Output the [X, Y] coordinate of the center of the cell containing the given text.  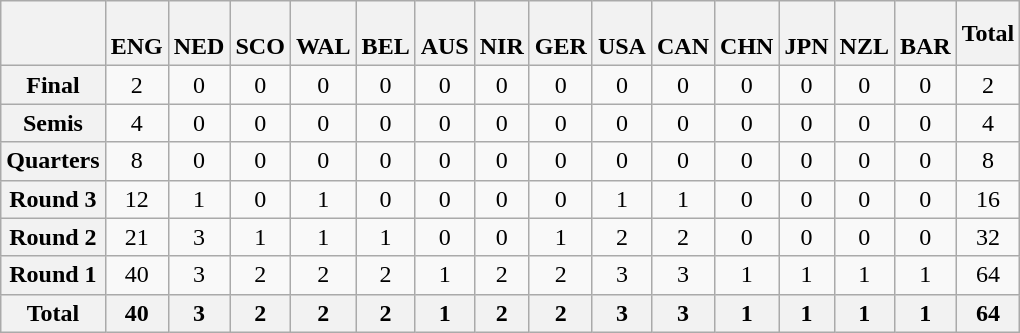
NZL [864, 34]
SCO [260, 34]
Quarters [53, 161]
AUS [444, 34]
Round 1 [53, 275]
USA [622, 34]
21 [136, 237]
32 [988, 237]
WAL [323, 34]
NED [199, 34]
Round 3 [53, 199]
JPN [806, 34]
16 [988, 199]
CAN [682, 34]
BAR [925, 34]
GER [560, 34]
NIR [502, 34]
ENG [136, 34]
CHN [747, 34]
BEL [386, 34]
Final [53, 85]
Semis [53, 123]
Round 2 [53, 237]
12 [136, 199]
